Capture the cell that displays the provided text and extract its (x, y) central coordinate. 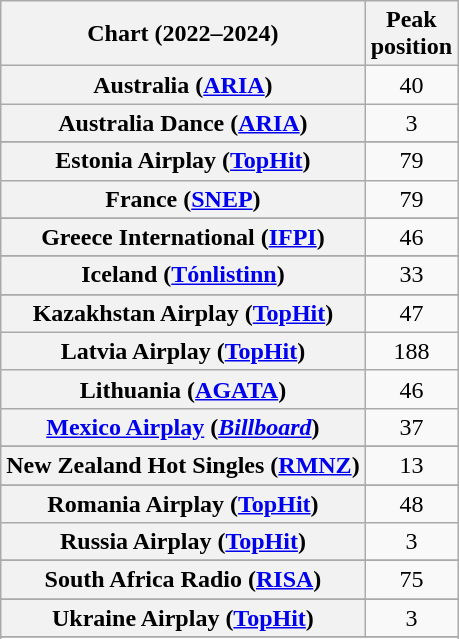
Lithuania (AGATA) (183, 389)
Iceland (Tónlistinn) (183, 275)
Chart (2022–2024) (183, 34)
South Africa Radio (RISA) (183, 580)
33 (411, 275)
Estonia Airplay (TopHit) (183, 161)
New Zealand Hot Singles (RMNZ) (183, 465)
Australia (ARIA) (183, 85)
Latvia Airplay (TopHit) (183, 351)
188 (411, 351)
48 (411, 503)
Greece International (IFPI) (183, 237)
Peakposition (411, 34)
Australia Dance (ARIA) (183, 123)
40 (411, 85)
Kazakhstan Airplay (TopHit) (183, 313)
Ukraine Airplay (TopHit) (183, 618)
Mexico Airplay (Billboard) (183, 427)
37 (411, 427)
75 (411, 580)
Russia Airplay (TopHit) (183, 542)
France (SNEP) (183, 199)
13 (411, 465)
Romania Airplay (TopHit) (183, 503)
47 (411, 313)
